Output the [x, y] coordinate of the center of the cell containing the given text.  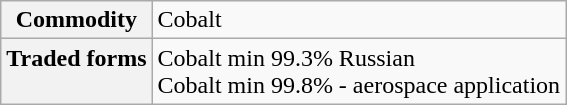
Cobalt min 99.3% RussianCobalt min 99.8% - aerospace application [359, 72]
Commodity [76, 20]
Cobalt [359, 20]
Traded forms [76, 72]
